Scan for the cell matching the given text and deliver its [x, y] coordinate at center. 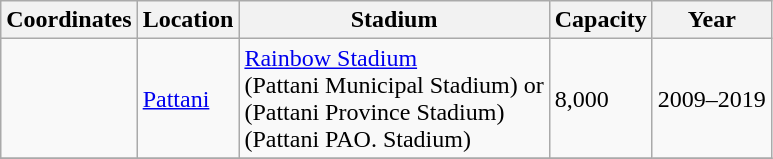
Capacity [600, 20]
Coordinates [69, 20]
Stadium [394, 20]
Rainbow Stadium(Pattani Municipal Stadium) or (Pattani Province Stadium) (Pattani PAO. Stadium) [394, 98]
Pattani [188, 98]
Year [712, 20]
8,000 [600, 98]
Location [188, 20]
2009–2019 [712, 98]
